Identify which cell holds the provided text, then report its (x, y) central coordinate. 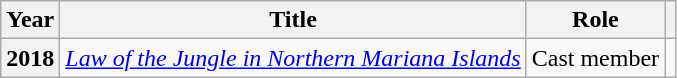
Role (595, 20)
Law of the Jungle in Northern Mariana Islands (293, 58)
2018 (30, 58)
Title (293, 20)
Cast member (595, 58)
Year (30, 20)
